Determine the (x, y) coordinate at the center of the cell enclosing the given text.  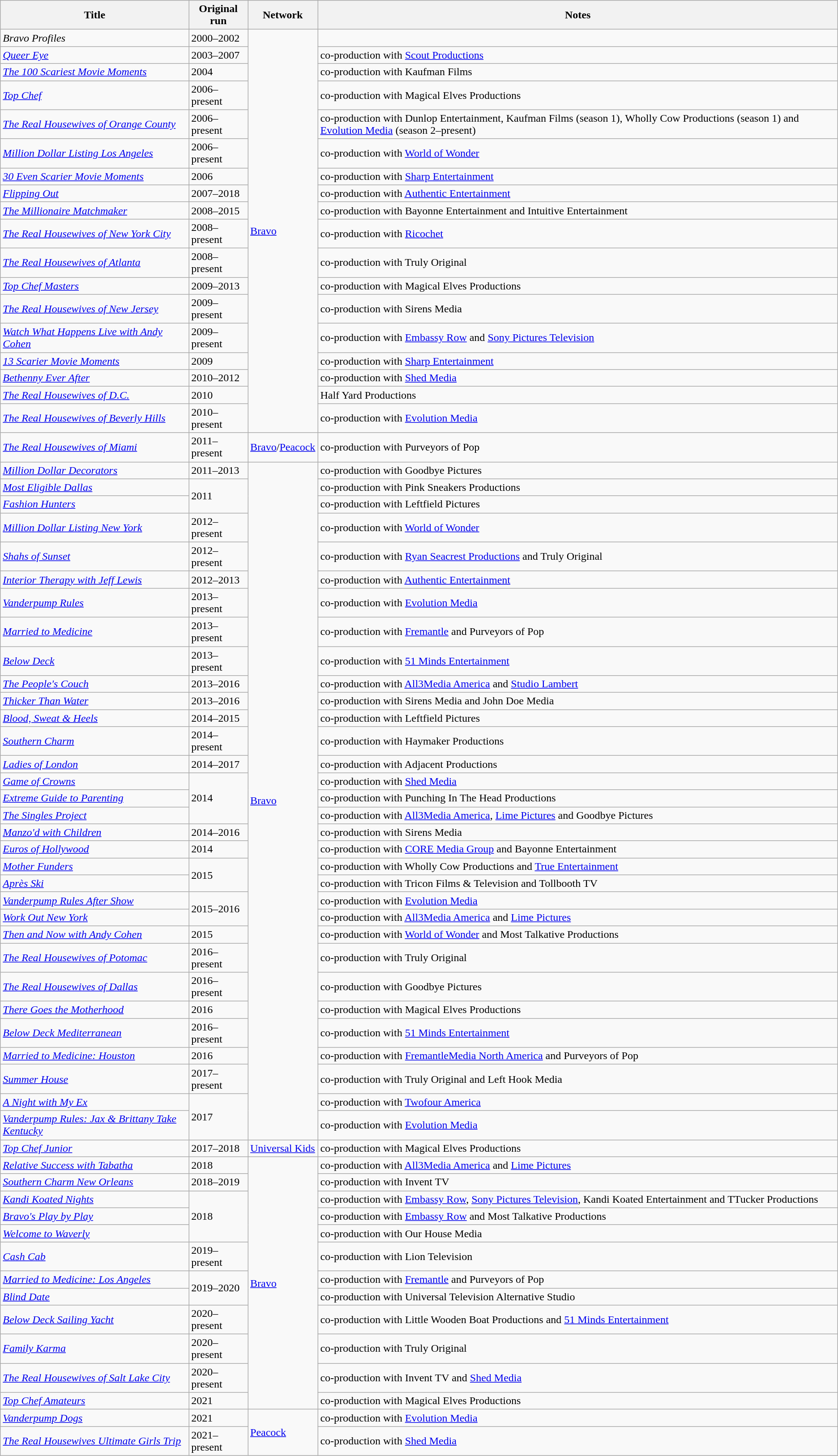
2014–2015 (218, 718)
co-production with Universal Television Alternative Studio (577, 1296)
The Real Housewives of Beverly Hills (95, 418)
co-production with Ricochet (577, 234)
co-production with Embassy Row and Most Talkative Productions (577, 1216)
Vanderpump Rules: Jax & Brittany Take Kentucky (95, 1125)
Million Dollar Listing Los Angeles (95, 153)
Top Chef Junior (95, 1148)
2017–2018 (218, 1148)
co-production with Twofour America (577, 1102)
Bravo/Peacock (283, 447)
Interior Therapy with Jeff Lewis (95, 579)
co-production with Haymaker Productions (577, 741)
Summer House (95, 1079)
co-production with Pink Sneakers Productions (577, 487)
Family Karma (95, 1349)
co-production with Invent TV and Shed Media (577, 1378)
Bravo Profiles (95, 38)
Flipping Out (95, 193)
Bethenny Ever After (95, 378)
The Real Housewives of Dallas (95, 987)
2010–present (218, 418)
2019–present (218, 1256)
2011–present (218, 447)
co-production with Punching In The Head Productions (577, 798)
2010–2012 (218, 378)
Shahs of Sunset (95, 557)
Million Dollar Decorators (95, 470)
Top Chef Amateurs (95, 1401)
Million Dollar Listing New York (95, 527)
2003–2007 (218, 55)
Vanderpump Dogs (95, 1418)
Top Chef (95, 95)
co-production with Little Wooden Boat Productions and 51 Minds Entertainment (577, 1320)
co-production with Dunlop Entertainment, Kaufman Films (season 1), Wholly Cow Productions (season 1) and Evolution Media (season 2–present) (577, 124)
2019–2020 (218, 1288)
2014–2017 (218, 764)
The Real Housewives of D.C. (95, 395)
co-production with Purveyors of Pop (577, 447)
Extreme Guide to Parenting (95, 798)
co-production with All3Media America and Studio Lambert (577, 684)
co-production with Our House Media (577, 1233)
2000–2002 (218, 38)
Ladies of London (95, 764)
co-production with Wholly Cow Productions and True Entertainment (577, 866)
Mother Funders (95, 866)
co-production with Kaufman Films (577, 72)
The Real Housewives Ultimate Girls Trip (95, 1441)
Notes (577, 15)
Game of Crowns (95, 781)
co-production with All3Media America, Lime Pictures and Goodbye Pictures (577, 815)
Peacock (283, 1433)
co-production with Truly Original and Left Hook Media (577, 1079)
co-production with Sirens Media and John Doe Media (577, 701)
Manzo'd with Children (95, 832)
Then and Now with Andy Cohen (95, 934)
2010 (218, 395)
Southern Charm (95, 741)
2018–2019 (218, 1182)
co-production with Scout Productions (577, 55)
co-production with Embassy Row and Sony Pictures Television (577, 338)
2004 (218, 72)
Title (95, 15)
2017–present (218, 1079)
Fashion Hunters (95, 504)
Most Eligible Dallas (95, 487)
The Real Housewives of Atlanta (95, 262)
Married to Medicine: Los Angeles (95, 1279)
Married to Medicine: Houston (95, 1056)
Below Deck Mediterranean (95, 1033)
30 Even Scarier Movie Moments (95, 176)
Après Ski (95, 883)
co-production with CORE Media Group and Bayonne Entertainment (577, 849)
The Real Housewives of Orange County (95, 124)
2009 (218, 361)
The Real Housewives of New Jersey (95, 309)
Original run (218, 15)
Top Chef Masters (95, 286)
Blind Date (95, 1296)
Welcome to Waverly (95, 1233)
2017 (218, 1117)
Network (283, 15)
2014–present (218, 741)
Work Out New York (95, 917)
Euros of Hollywood (95, 849)
Blood, Sweat & Heels (95, 718)
Married to Medicine (95, 632)
2011 (218, 496)
There Goes the Motherhood (95, 1010)
co-production with Tricon Films & Television and Tollbooth TV (577, 883)
The Real Housewives of Miami (95, 447)
The Millionaire Matchmaker (95, 210)
Bravo's Play by Play (95, 1216)
Southern Charm New Orleans (95, 1182)
Kandi Koated Nights (95, 1199)
Half Yard Productions (577, 395)
Relative Success with Tabatha (95, 1165)
co-production with FremantleMedia North America and Purveyors of Pop (577, 1056)
Universal Kids (283, 1148)
2014–2016 (218, 832)
co-production with Ryan Seacrest Productions and Truly Original (577, 557)
co-production with Invent TV (577, 1182)
The Real Housewives of Potomac (95, 958)
A Night with My Ex (95, 1102)
Queer Eye (95, 55)
2007–2018 (218, 193)
Thicker Than Water (95, 701)
2011–2013 (218, 470)
The Real Housewives of New York City (95, 234)
2015–2016 (218, 909)
2021–present (218, 1441)
co-production with Lion Television (577, 1256)
2006 (218, 176)
co-production with Adjacent Productions (577, 764)
Vanderpump Rules (95, 602)
Cash Cab (95, 1256)
2008–2015 (218, 210)
13 Scarier Movie Moments (95, 361)
co-production with World of Wonder and Most Talkative Productions (577, 934)
The Real Housewives of Salt Lake City (95, 1378)
Below Deck (95, 660)
The Singles Project (95, 815)
Vanderpump Rules After Show (95, 900)
2012–2013 (218, 579)
co-production with Bayonne Entertainment and Intuitive Entertainment (577, 210)
co-production with Embassy Row, Sony Pictures Television, Kandi Koated Entertainment and TTucker Productions (577, 1199)
The People's Couch (95, 684)
Below Deck Sailing Yacht (95, 1320)
2009–2013 (218, 286)
The 100 Scariest Movie Moments (95, 72)
Watch What Happens Live with Andy Cohen (95, 338)
